Search for the cell housing the specified text and yield its [x, y] center coordinate. 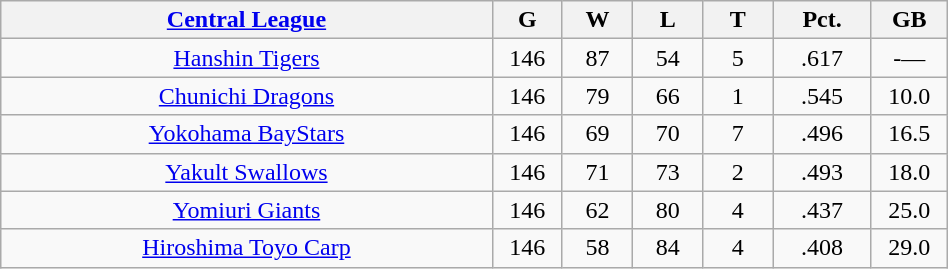
29.0 [909, 248]
L [668, 20]
Yakult Swallows [246, 172]
Yomiuri Giants [246, 210]
Yokohama BayStars [246, 134]
80 [668, 210]
Pct. [822, 20]
W [597, 20]
.617 [822, 58]
Hanshin Tigers [246, 58]
18.0 [909, 172]
1 [738, 96]
2 [738, 172]
-— [909, 58]
16.5 [909, 134]
GB [909, 20]
73 [668, 172]
69 [597, 134]
.545 [822, 96]
87 [597, 58]
Chunichi Dragons [246, 96]
7 [738, 134]
54 [668, 58]
.408 [822, 248]
G [527, 20]
10.0 [909, 96]
.437 [822, 210]
.493 [822, 172]
79 [597, 96]
71 [597, 172]
Central League [246, 20]
66 [668, 96]
70 [668, 134]
25.0 [909, 210]
Hiroshima Toyo Carp [246, 248]
58 [597, 248]
.496 [822, 134]
T [738, 20]
5 [738, 58]
84 [668, 248]
62 [597, 210]
